From the cell containing the given text, extract its center point as (X, Y) coordinate. 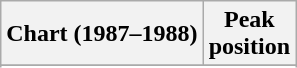
Chart (1987–1988) (102, 34)
Peakposition (249, 34)
